Return the (x, y) coordinate for the center point of the cell that contains the specified text.  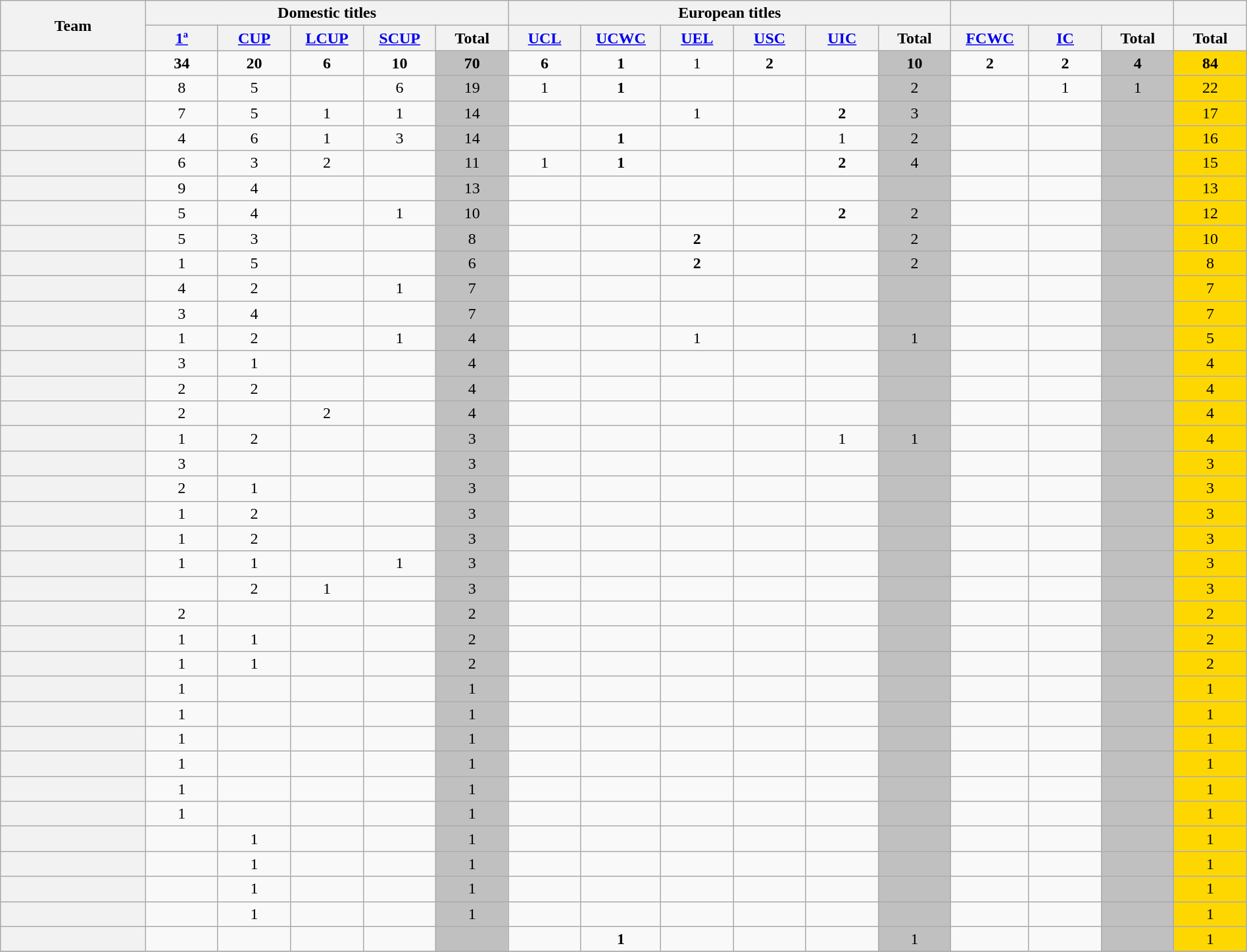
16 (1210, 138)
12 (1210, 213)
22 (1210, 88)
9 (182, 188)
IC (1065, 38)
LCUP (328, 38)
17 (1210, 113)
Team (73, 26)
34 (182, 63)
UCWC (621, 38)
Domestic titles (327, 13)
20 (254, 63)
UCL (545, 38)
19 (472, 88)
SCUP (400, 38)
UIC (842, 38)
UEL (697, 38)
1ª (182, 38)
11 (472, 163)
15 (1210, 163)
European titles (730, 13)
CUP (254, 38)
70 (472, 63)
USC (770, 38)
84 (1210, 63)
FCWC (990, 38)
